Scan for the cell matching the given text and deliver its (X, Y) coordinate at center. 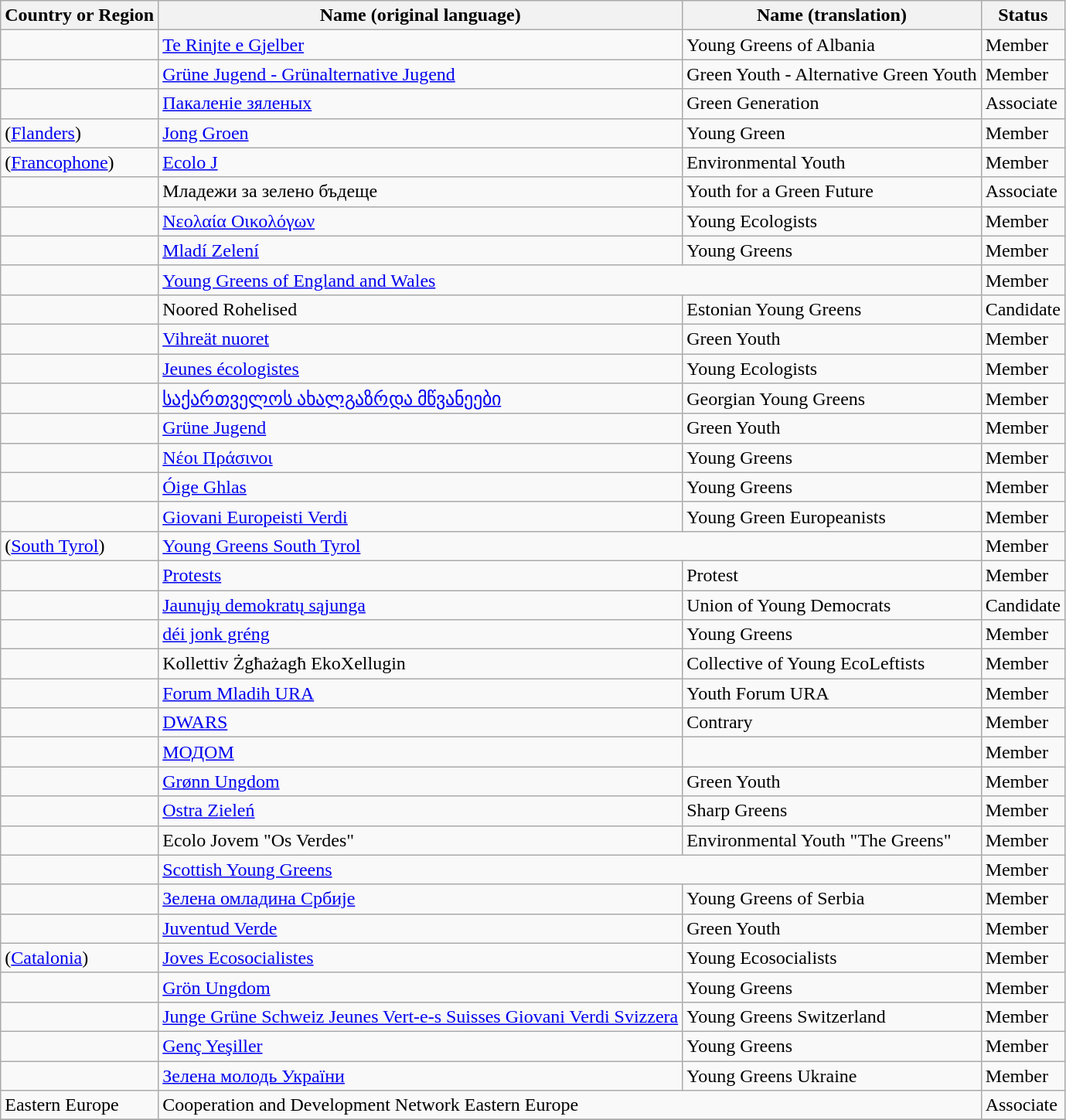
Νεολαία Οικολόγων (421, 221)
Mladí Zelení (421, 250)
Grønn Ungdom (421, 781)
Зелена молодь України (421, 1075)
Country or Region (80, 15)
Juventud Verde (421, 928)
МОДОМ (421, 752)
Νέοι Πράσινοι (421, 458)
Ecolo Jovem "Os Verdes" (421, 840)
Cooperation and Development Network Eastern Europe (570, 1105)
Collective of Young EcoLeftists (832, 664)
(Catalonia) (80, 958)
Status (1023, 15)
déi jonk gréng (421, 635)
Genç Yeşiller (421, 1046)
Young Greens of Serbia (832, 899)
Young Greens of England and Wales (570, 280)
Vihreät nuoret (421, 339)
Зелена омладина Србије (421, 899)
Young Ecosocialists (832, 958)
Contrary (832, 723)
Junge Grüne Schweiz Jeunes Vert-e-s Suisses Giovani Verdi Svizzera (421, 1016)
Environmental Youth (832, 162)
Grüne Jugend (421, 428)
Environmental Youth "The Greens" (832, 840)
DWARS (421, 723)
Scottish Young Greens (570, 870)
Младежи за зелено бъдеще (421, 192)
Young Greens of Albania (832, 45)
Name (original language) (421, 15)
Noored Rohelised (421, 309)
Jeunes écologistes (421, 369)
Protest (832, 575)
(Francophone) (80, 162)
Kollettiv Żgħażagħ EkoXellugin (421, 664)
Jaunųjų demokratų sąjunga (421, 605)
Youth Forum URA (832, 693)
Green Youth - Alternative Green Youth (832, 74)
Georgian Young Greens (832, 399)
Green Generation (832, 104)
Giovani Europeisti Verdi (421, 516)
Eastern Europe (80, 1105)
Grüne Jugend - Grünalternative Jugend (421, 74)
Young Green (832, 133)
საქართველოს ახალგაზრდა მწვანეები (421, 399)
Sharp Greens (832, 811)
Estonian Young Greens (832, 309)
Ecolo J (421, 162)
Union of Young Democrats (832, 605)
Forum Mladih URA (421, 693)
Te Rinjte e Gjelber (421, 45)
Young Greens Ukraine (832, 1075)
(South Tyrol) (80, 546)
Protests (421, 575)
Young Green Europeanists (832, 516)
Пакаленiе зяленых (421, 104)
Young Greens Switzerland (832, 1016)
Jong Groen (421, 133)
(Flanders) (80, 133)
Grön Ungdom (421, 987)
Joves Ecosocialistes (421, 958)
Youth for a Green Future (832, 192)
Óige Ghlas (421, 487)
Ostra Zieleń (421, 811)
Name (translation) (832, 15)
Young Greens South Tyrol (570, 546)
